Pinpoint the cell where the given text exists, returning its (X, Y) midpoint coordinate. 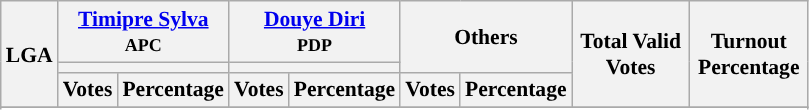
Total Valid Votes (631, 54)
Others (486, 36)
Turnout Percentage (749, 54)
Timipre SylvaAPC (144, 32)
LGA (30, 54)
Douye DiriPDP (314, 32)
